Find where the given text appears and provide that cell's center as (X, Y) coordinate. 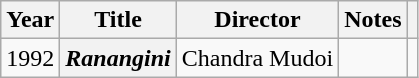
Year (30, 20)
Notes (373, 20)
Director (257, 20)
Title (118, 20)
1992 (30, 58)
Ranangini (118, 58)
Chandra Mudoi (257, 58)
